Identify which cell holds the provided text, then report its [x, y] central coordinate. 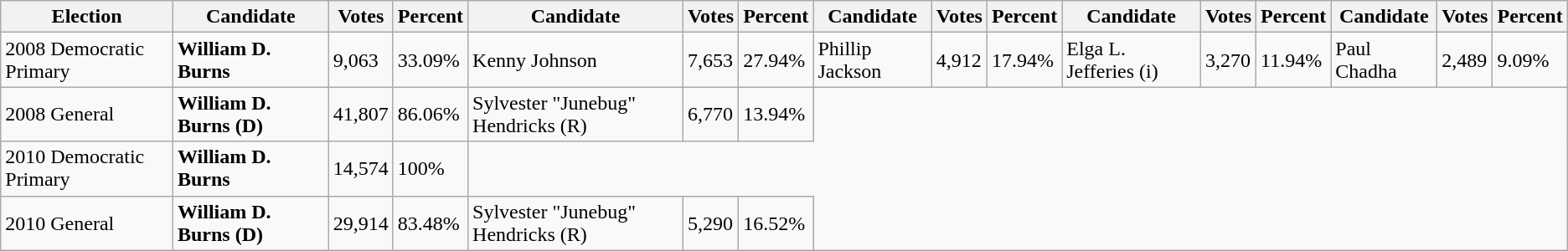
9.09% [1529, 60]
4,912 [959, 60]
14,574 [360, 169]
2010 Democratic Primary [87, 169]
17.94% [1024, 60]
2010 General [87, 223]
9,063 [360, 60]
7,653 [710, 60]
Election [87, 17]
5,290 [710, 223]
86.06% [431, 114]
2008 General [87, 114]
83.48% [431, 223]
Kenny Johnson [576, 60]
16.52% [776, 223]
29,914 [360, 223]
27.94% [776, 60]
Phillip Jackson [873, 60]
6,770 [710, 114]
33.09% [431, 60]
11.94% [1293, 60]
Paul Chadha [1384, 60]
100% [431, 169]
41,807 [360, 114]
3,270 [1228, 60]
2008 Democratic Primary [87, 60]
13.94% [776, 114]
Elga L. Jefferies (i) [1132, 60]
2,489 [1465, 60]
